Return the (X, Y) coordinate for the center point of the cell that contains the specified text.  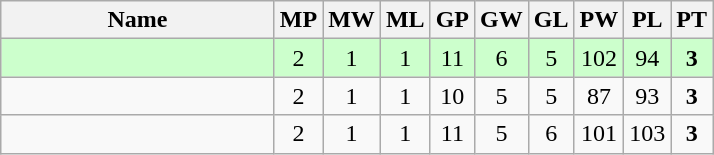
93 (648, 96)
10 (452, 96)
ML (405, 20)
Name (138, 20)
GL (551, 20)
MP (298, 20)
MW (352, 20)
87 (599, 96)
PL (648, 20)
GW (502, 20)
PT (692, 20)
GP (452, 20)
94 (648, 58)
103 (648, 134)
PW (599, 20)
102 (599, 58)
101 (599, 134)
